Detect which cell encompasses the target text, then output its [x, y] center coordinate. 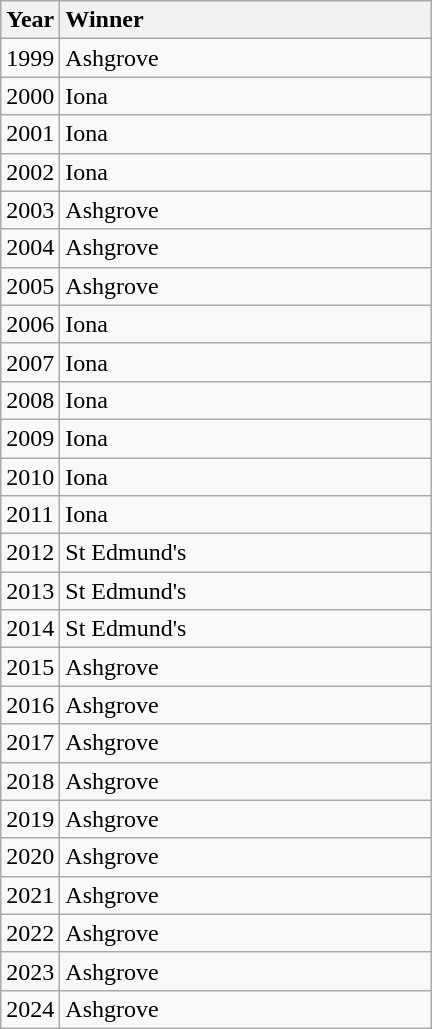
2013 [30, 591]
2004 [30, 248]
2022 [30, 933]
1999 [30, 58]
2002 [30, 172]
2020 [30, 857]
2019 [30, 819]
2009 [30, 438]
2003 [30, 210]
2016 [30, 705]
Year [30, 20]
2015 [30, 667]
2014 [30, 629]
2008 [30, 400]
2006 [30, 324]
2007 [30, 362]
2021 [30, 895]
2018 [30, 781]
2023 [30, 971]
2005 [30, 286]
Winner [246, 20]
2017 [30, 743]
2010 [30, 477]
2024 [30, 1009]
2012 [30, 553]
2000 [30, 96]
2011 [30, 515]
2001 [30, 134]
